Locate the cell with the specified text and output its (X, Y) center coordinate. 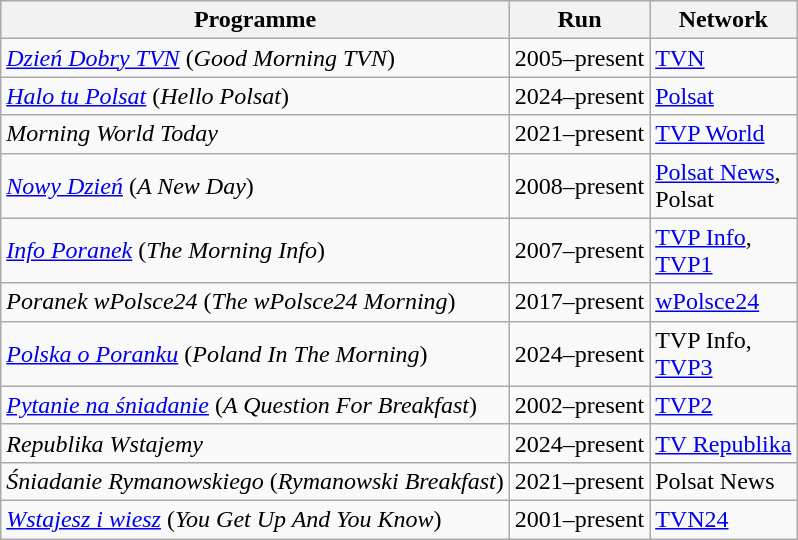
Poranek wPolsce24 (The wPolsce24 Morning) (256, 302)
Wstajesz i wiesz (You Get Up And You Know) (256, 519)
TVN24 (724, 519)
Polsat News (724, 481)
Polska o Poranku (Poland In The Morning) (256, 354)
TVP Info, TVP3 (724, 354)
Dzień Dobry TVN (Good Morning TVN) (256, 58)
wPolsce24 (724, 302)
Polsat (724, 96)
TVP Info, TVP1 (724, 250)
Programme (256, 20)
Info Poranek (The Morning Info) (256, 250)
Morning World Today (256, 134)
TVN (724, 58)
Polsat News, Polsat (724, 186)
2005–present (579, 58)
Nowy Dzień (A New Day) (256, 186)
2002–present (579, 405)
Network (724, 20)
2001–present (579, 519)
Halo tu Polsat (Hello Polsat) (256, 96)
2007–present (579, 250)
2017–present (579, 302)
Republika Wstajemy (256, 443)
2008–present (579, 186)
Pytanie na śniadanie (A Question For Breakfast) (256, 405)
TVP World (724, 134)
TV Republika (724, 443)
TVP2 (724, 405)
Run (579, 20)
Śniadanie Rymanowskiego (Rymanowski Breakfast) (256, 481)
